Locate the cell with the specified text and output its [X, Y] center coordinate. 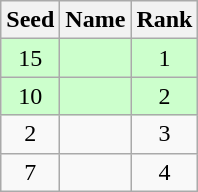
10 [30, 96]
15 [30, 58]
3 [164, 134]
Seed [30, 20]
Rank [164, 20]
1 [164, 58]
7 [30, 172]
4 [164, 172]
Name [96, 20]
